Find where the given text appears and provide that cell's center as [x, y] coordinate. 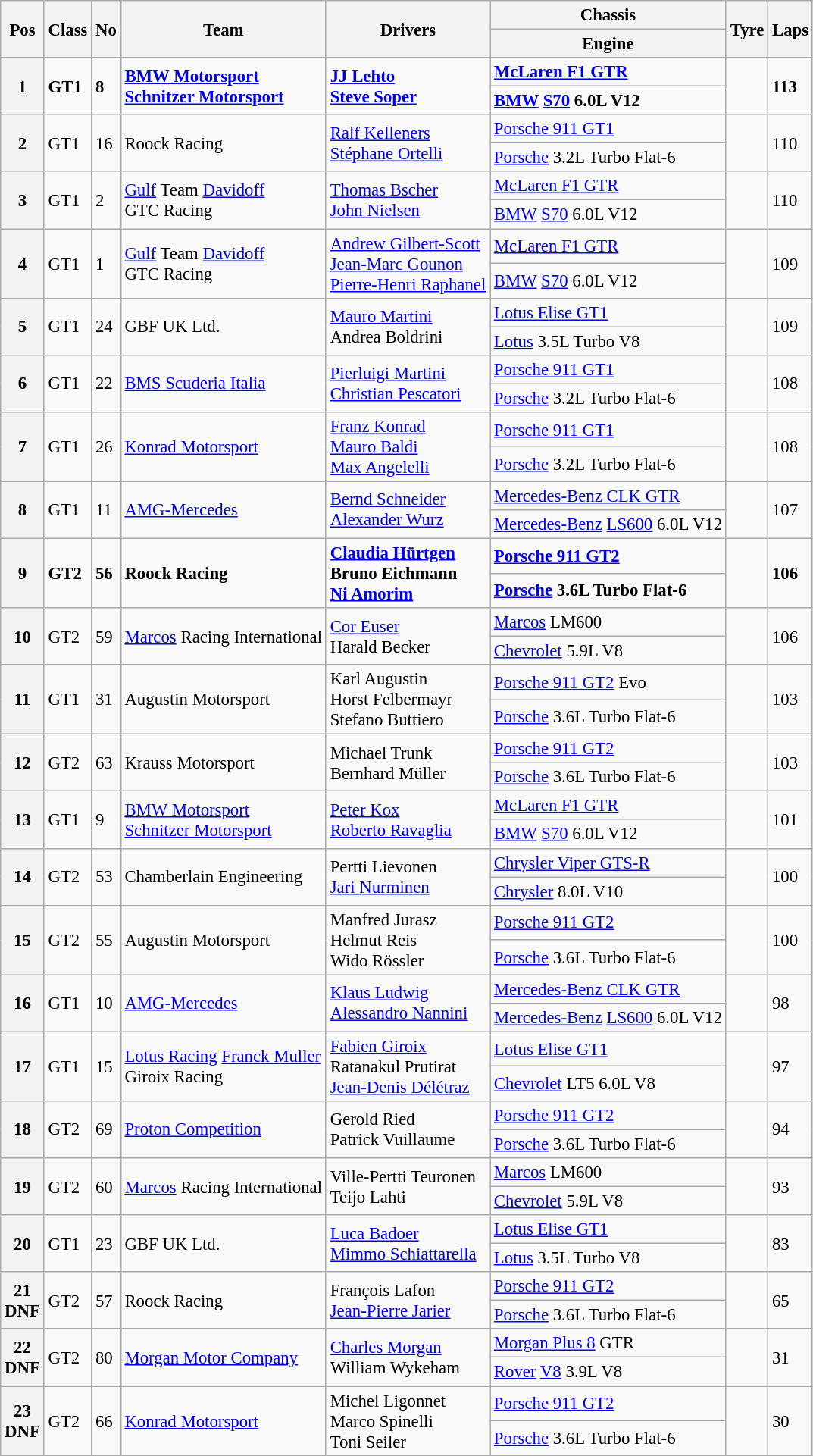
François Lafon Jean-Pierre Jarier [408, 1301]
14 [23, 876]
Charles Morgan William Wykeham [408, 1358]
Luca Badoer Mimmo Schiattarella [408, 1243]
Claudia Hürtgen Bruno Eichmann Ni Amorim [408, 573]
Cor Euser Harald Becker [408, 637]
Rover V8 3.9L V8 [608, 1372]
Peter Kox Roberto Ravaglia [408, 820]
Proton Competition [223, 1129]
Krauss Motorsport [223, 762]
Chevrolet LT5 6.0L V8 [608, 1084]
Andrew Gilbert-Scott Jean-Marc Gounon Pierre-Henri Raphanel [408, 264]
Michel Ligonnet Marco Spinelli Toni Seiler [408, 1421]
Gerold Ried Patrick Vuillaume [408, 1129]
12 [23, 762]
Drivers [408, 29]
24 [106, 326]
107 [791, 509]
Ralf Kelleners Stéphane Ortelli [408, 142]
Bernd Schneider Alexander Wurz [408, 509]
Chrysler 8.0L V10 [608, 891]
Class [68, 29]
Ville-Pertti Teuronen Teijo Lahti [408, 1187]
57 [106, 1301]
17 [23, 1066]
55 [106, 940]
7 [23, 447]
98 [791, 1004]
20 [23, 1243]
Manfred Jurasz Helmut Reis Wido Rössler [408, 940]
23 [106, 1243]
93 [791, 1187]
94 [791, 1129]
97 [791, 1066]
Chamberlain Engineering [223, 876]
Karl Augustin Horst Felbermayr Stefano Buttiero [408, 700]
13 [23, 820]
Porsche 911 GT2 Evo [608, 682]
113 [791, 86]
30 [791, 1421]
6 [23, 384]
No [106, 29]
19 [23, 1187]
22 [106, 384]
59 [106, 637]
101 [791, 820]
3 [23, 200]
JJ Lehto Steve Soper [408, 86]
Klaus Ludwig Alessandro Nannini [408, 1004]
Morgan Plus 8 GTR [608, 1344]
83 [791, 1243]
Lotus Racing Franck Muller Giroix Racing [223, 1066]
63 [106, 762]
4 [23, 264]
Thomas Bscher John Nielsen [408, 200]
60 [106, 1187]
Laps [791, 29]
Pos [23, 29]
Pierluigi Martini Christian Pescatori [408, 384]
65 [791, 1301]
Team [223, 29]
Fabien Giroix Ratanakul Prutirat Jean-Denis Délétraz [408, 1066]
Morgan Motor Company [223, 1358]
Michael Trunk Bernhard Müller [408, 762]
Chrysler Viper GTS-R [608, 863]
Pertti Lievonen Jari Nurminen [408, 876]
80 [106, 1358]
Engine [608, 44]
Tyre [747, 29]
BMS Scuderia Italia [223, 384]
21DNF [23, 1301]
56 [106, 573]
26 [106, 447]
22DNF [23, 1358]
69 [106, 1129]
Chassis [608, 15]
Franz Konrad Mauro Baldi Max Angelelli [408, 447]
18 [23, 1129]
66 [106, 1421]
Mauro Martini Andrea Boldrini [408, 326]
23DNF [23, 1421]
53 [106, 876]
5 [23, 326]
